Determine the (X, Y) coordinate at the center of the cell enclosing the given text.  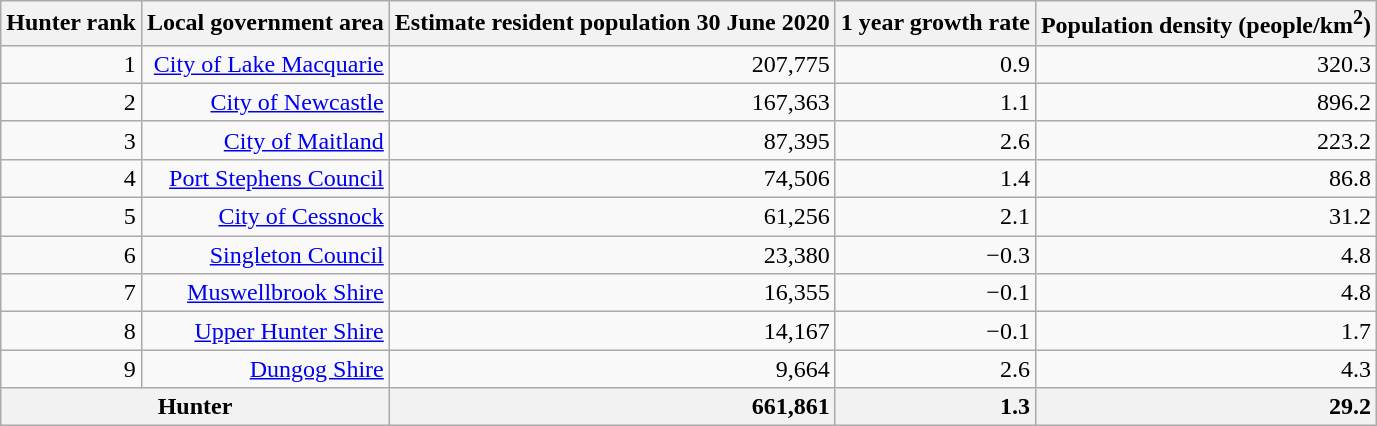
City of Maitland (265, 140)
74,506 (612, 178)
661,861 (612, 407)
23,380 (612, 255)
1 year growth rate (935, 24)
−0.3 (935, 255)
Upper Hunter Shire (265, 331)
4 (72, 178)
1.1 (935, 102)
Population density (people/km2) (1206, 24)
16,355 (612, 293)
Local government area (265, 24)
320.3 (1206, 64)
207,775 (612, 64)
Hunter rank (72, 24)
Port Stephens Council (265, 178)
5 (72, 217)
61,256 (612, 217)
6 (72, 255)
Singleton Council (265, 255)
Dungog Shire (265, 369)
Hunter (196, 407)
1 (72, 64)
167,363 (612, 102)
2 (72, 102)
31.2 (1206, 217)
City of Newcastle (265, 102)
City of Lake Macquarie (265, 64)
2.1 (935, 217)
1.7 (1206, 331)
8 (72, 331)
3 (72, 140)
4.3 (1206, 369)
86.8 (1206, 178)
87,395 (612, 140)
1.4 (935, 178)
896.2 (1206, 102)
7 (72, 293)
223.2 (1206, 140)
1.3 (935, 407)
9 (72, 369)
0.9 (935, 64)
Muswellbrook Shire (265, 293)
14,167 (612, 331)
City of Cessnock (265, 217)
29.2 (1206, 407)
9,664 (612, 369)
Estimate resident population 30 June 2020 (612, 24)
